Pinpoint the cell where the given text exists, returning its (x, y) midpoint coordinate. 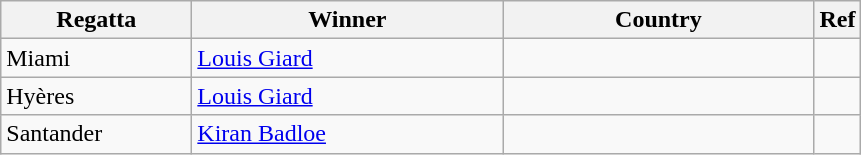
Miami (96, 58)
Ref (838, 20)
Regatta (96, 20)
Kiran Badloe (348, 134)
Winner (348, 20)
Santander (96, 134)
Hyères (96, 96)
Country (658, 20)
